For the text-containing cell, return its midpoint in [x, y] coordinate format. 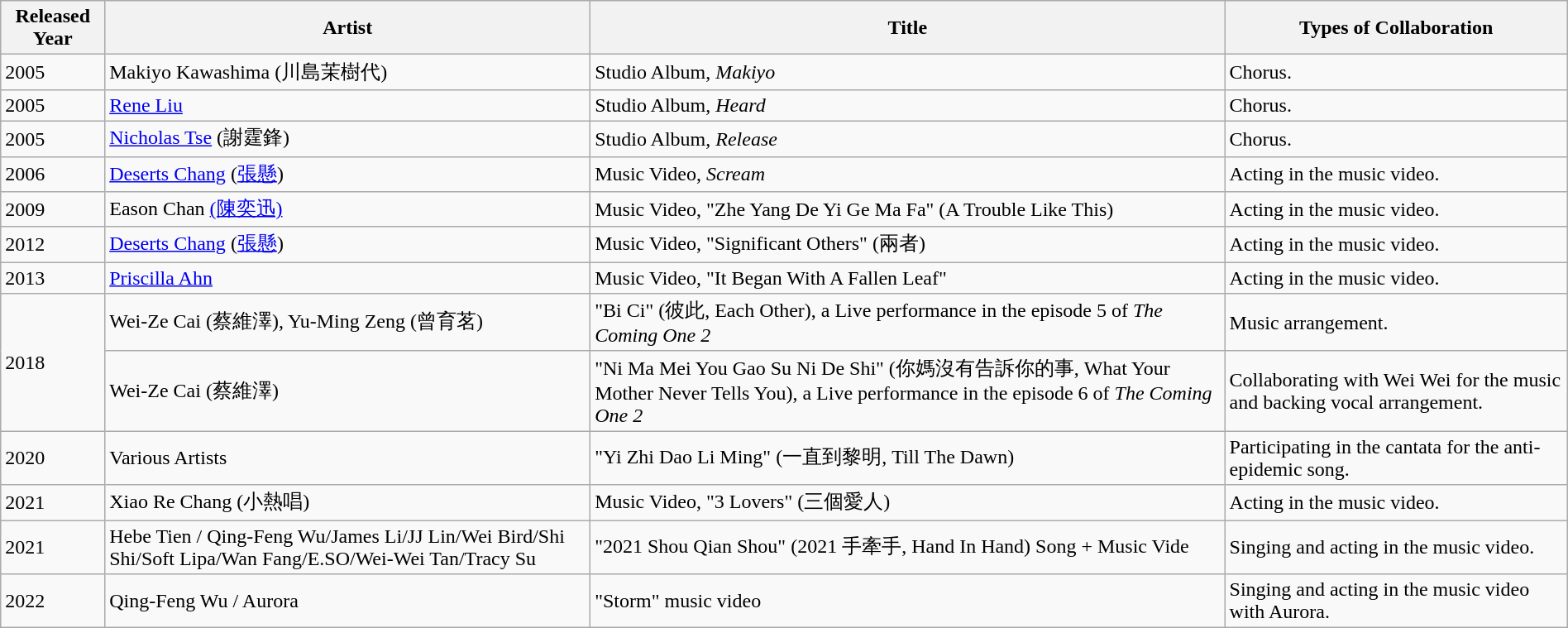
Various Artists [347, 458]
Music arrangement. [1396, 323]
2018 [53, 362]
Makiyo Kawashima (川島茉樹代) [347, 73]
Music Video, "3 Lovers" (三個愛人) [908, 503]
"Ni Ma Mei You Gao Su Ni De Shi" (你媽沒有告訴你的事, What Your Mother Never Tells You), a Live performance in the episode 6 of The Coming One 2 [908, 391]
Xiao Re Chang (小熱唱) [347, 503]
Singing and acting in the music video. [1396, 546]
Music Video, "Significant Others" (兩者) [908, 245]
"Bi Ci" (彼此, Each Other), a Live performance in the episode 5 of The Coming One 2 [908, 323]
Wei-Ze Cai (蔡維澤) [347, 391]
Priscilla Ahn [347, 278]
Studio Album, Release [908, 139]
Wei-Ze Cai (蔡維澤), Yu-Ming Zeng (曾育茗) [347, 323]
Types of Collaboration [1396, 28]
Hebe Tien / Qing-Feng Wu/James Li/JJ Lin/Wei Bird/Shi Shi/Soft Lipa/Wan Fang/E.SO/Wei-Wei Tan/Tracy Su [347, 546]
2012 [53, 245]
2022 [53, 601]
2009 [53, 210]
Title [908, 28]
2013 [53, 278]
Qing-Feng Wu / Aurora [347, 601]
"2021 Shou Qian Shou" (2021 手牽手, Hand In Hand) Song + Music Vide [908, 546]
Music Video, "It Began With A Fallen Leaf" [908, 278]
Eason Chan (陳奕迅) [347, 210]
Artist [347, 28]
2006 [53, 174]
Studio Album, Heard [908, 105]
Music Video, Scream [908, 174]
Released Year [53, 28]
"Storm" music video [908, 601]
Collaborating with Wei Wei for the music and backing vocal arrangement. [1396, 391]
Singing and acting in the music video with Aurora. [1396, 601]
Nicholas Tse (謝霆鋒) [347, 139]
Participating in the cantata for the anti-epidemic song. [1396, 458]
2020 [53, 458]
Rene Liu [347, 105]
Music Video, "Zhe Yang De Yi Ge Ma Fa" (A Trouble Like This) [908, 210]
"Yi Zhi Dao Li Ming" (一直到黎明, Till The Dawn) [908, 458]
Studio Album, Makiyo [908, 73]
